Determine the (X, Y) coordinate at the center of the cell enclosing the given text.  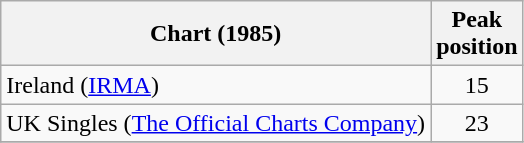
Peakposition (477, 34)
UK Singles (The Official Charts Company) (216, 123)
Ireland (IRMA) (216, 85)
15 (477, 85)
Chart (1985) (216, 34)
23 (477, 123)
